Provide the [x, y] coordinate of the cell's center where the given text is located.  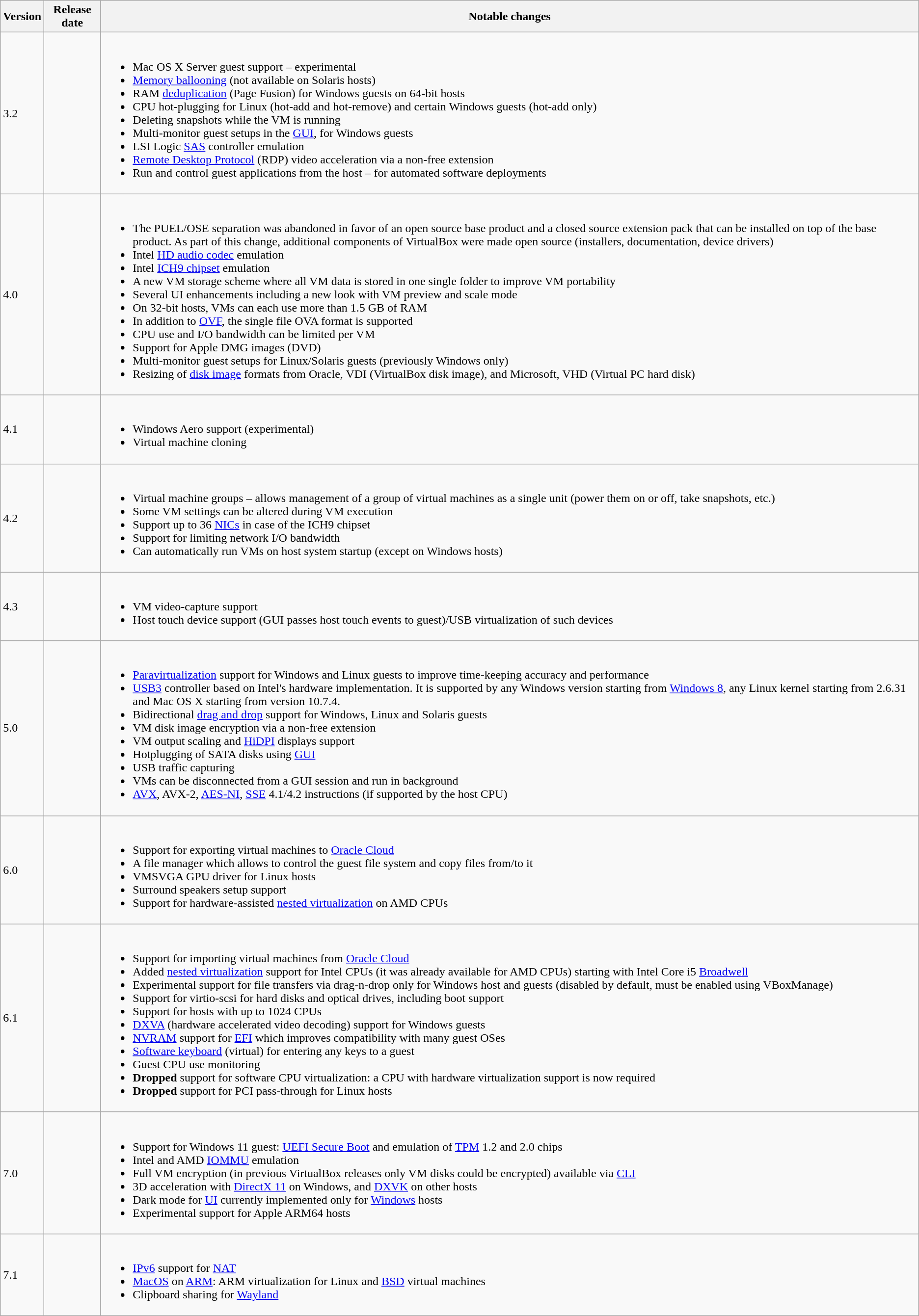
4.2 [23, 518]
Notable changes [510, 17]
VM video-capture supportHost touch device support (GUI passes host touch events to guest)/USB virtualization of such devices [510, 606]
5.0 [23, 728]
4.1 [23, 429]
7.0 [23, 1173]
Windows Aero support (experimental)Virtual machine cloning [510, 429]
7.1 [23, 1275]
Version [23, 17]
3.2 [23, 113]
4.3 [23, 606]
4.0 [23, 294]
IPv6 support for NATMacOS on ARM: ARM virtualization for Linux and BSD virtual machinesClipboard sharing for Wayland [510, 1275]
6.0 [23, 869]
Release date [73, 17]
6.1 [23, 1018]
